Output the (x, y) coordinate of the center of the cell containing the given text.  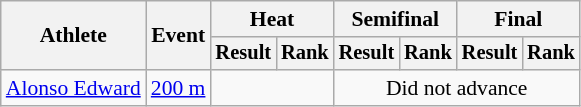
Athlete (74, 36)
Final (518, 19)
Heat (272, 19)
Semifinal (396, 19)
Event (178, 36)
Did not advance (457, 88)
Alonso Edward (74, 88)
200 m (178, 88)
